Search for the cell housing the specified text and yield its [x, y] center coordinate. 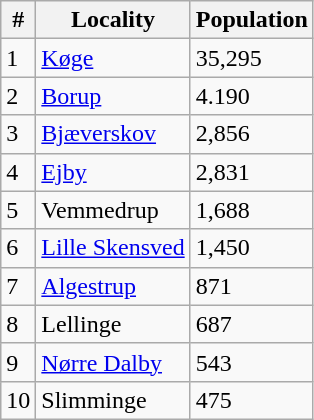
Borup [113, 96]
8 [18, 324]
# [18, 20]
Algestrup [113, 286]
Lellinge [113, 324]
3 [18, 134]
4 [18, 172]
10 [18, 400]
Bjæverskov [113, 134]
2 [18, 96]
Locality [113, 20]
Slimminge [113, 400]
6 [18, 248]
Nørre Dalby [113, 362]
Ejby [113, 172]
Vemmedrup [113, 210]
4.190 [252, 96]
Lille Skensved [113, 248]
1,688 [252, 210]
687 [252, 324]
Køge [113, 58]
1 [18, 58]
2,831 [252, 172]
1,450 [252, 248]
2,856 [252, 134]
871 [252, 286]
5 [18, 210]
543 [252, 362]
35,295 [252, 58]
Population [252, 20]
7 [18, 286]
9 [18, 362]
475 [252, 400]
